Scan for the cell matching the given text and deliver its [X, Y] coordinate at center. 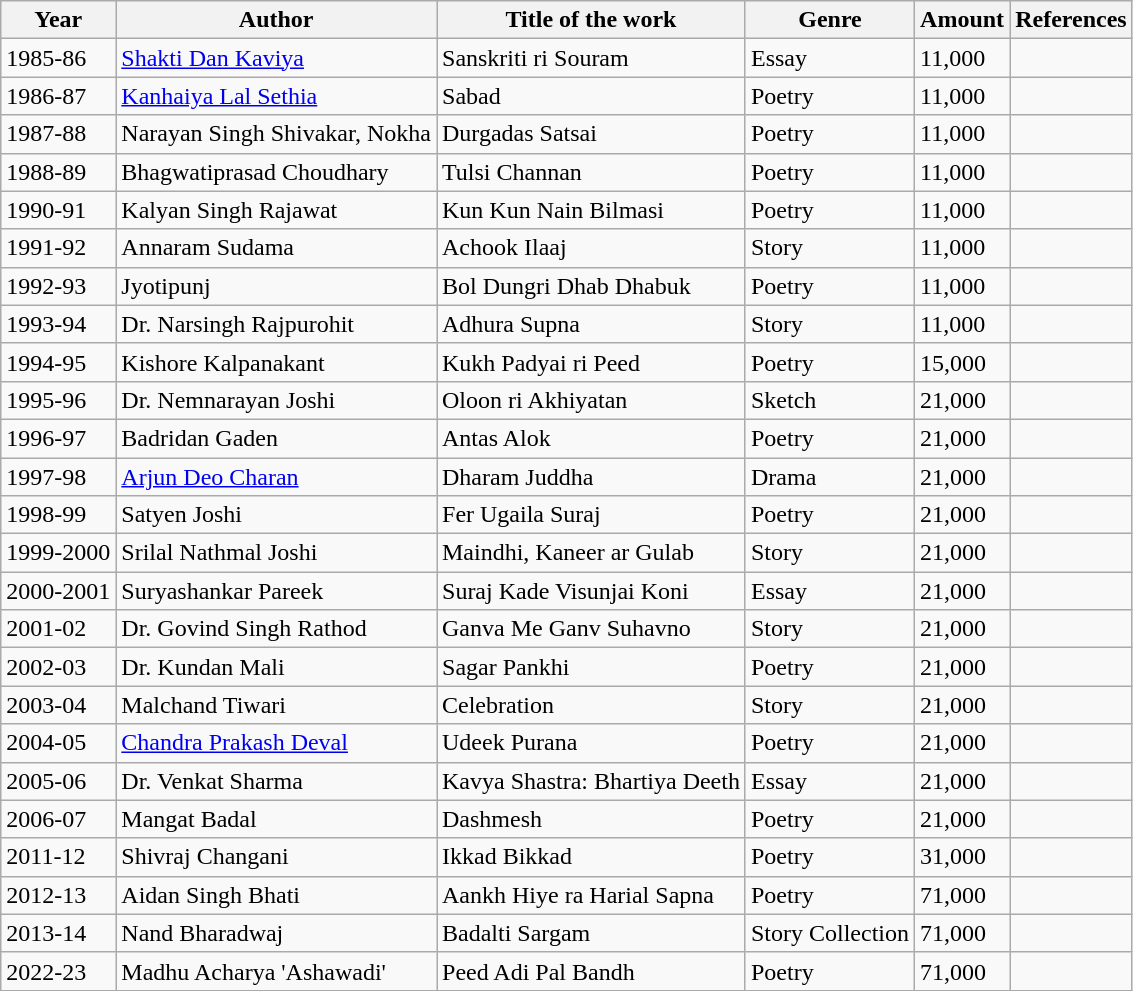
1991-92 [58, 248]
Narayan Singh Shivakar, Nokha [276, 134]
Satyen Joshi [276, 515]
Srilal Nathmal Joshi [276, 553]
Sanskriti ri Souram [590, 58]
Jyotipunj [276, 286]
1990-91 [58, 210]
Udeek Purana [590, 743]
Suraj Kade Visunjai Koni [590, 591]
Madhu Acharya 'Ashawadi' [276, 971]
31,000 [962, 857]
1988-89 [58, 172]
Maindhi, Kaneer ar Gulab [590, 553]
Story Collection [830, 933]
1992-93 [58, 286]
Antas Alok [590, 438]
Adhura Supna [590, 324]
Author [276, 20]
Annaram Sudama [276, 248]
2012-13 [58, 895]
Arjun Deo Charan [276, 477]
Title of the work [590, 20]
15,000 [962, 362]
Dharam Juddha [590, 477]
Durgadas Satsai [590, 134]
2000-2001 [58, 591]
Oloon ri Akhiyatan [590, 400]
Dr. Narsingh Rajpurohit [276, 324]
Dr. Kundan Mali [276, 667]
Peed Adi Pal Bandh [590, 971]
Ikkad Bikkad [590, 857]
Kukh Padyai ri Peed [590, 362]
1998-99 [58, 515]
1999-2000 [58, 553]
Achook Ilaaj [590, 248]
Kun Kun Nain Bilmasi [590, 210]
Kalyan Singh Rajawat [276, 210]
Drama [830, 477]
2003-04 [58, 705]
1995-96 [58, 400]
Shakti Dan Kaviya [276, 58]
1987-88 [58, 134]
Suryashankar Pareek [276, 591]
1994-95 [58, 362]
Sagar Pankhi [590, 667]
Fer Ugaila Suraj [590, 515]
2011-12 [58, 857]
Badalti Sargam [590, 933]
2004-05 [58, 743]
2006-07 [58, 819]
2001-02 [58, 629]
Dr. Govind Singh Rathod [276, 629]
Aidan Singh Bhati [276, 895]
1997-98 [58, 477]
Year [58, 20]
Celebration [590, 705]
Sabad [590, 96]
2013-14 [58, 933]
Nand Bharadwaj [276, 933]
1996-97 [58, 438]
Malchand Tiwari [276, 705]
Sketch [830, 400]
Kavya Shastra: Bhartiya Deeth [590, 781]
Bol Dungri Dhab Dhabuk [590, 286]
Mangat Badal [276, 819]
1985-86 [58, 58]
1993-94 [58, 324]
Bhagwatiprasad Choudhary [276, 172]
Amount [962, 20]
Aankh Hiye ra Harial Sapna [590, 895]
Dashmesh [590, 819]
References [1072, 20]
Tulsi Channan [590, 172]
Badridan Gaden [276, 438]
2002-03 [58, 667]
Dr. Venkat Sharma [276, 781]
Chandra Prakash Deval [276, 743]
1986-87 [58, 96]
Kishore Kalpanakant [276, 362]
Genre [830, 20]
Dr. Nemnarayan Joshi [276, 400]
Shivraj Changani [276, 857]
2005-06 [58, 781]
Ganva Me Ganv Suhavno [590, 629]
2022-23 [58, 971]
Kanhaiya Lal Sethia [276, 96]
